From the cell containing the given text, extract its center point as [X, Y] coordinate. 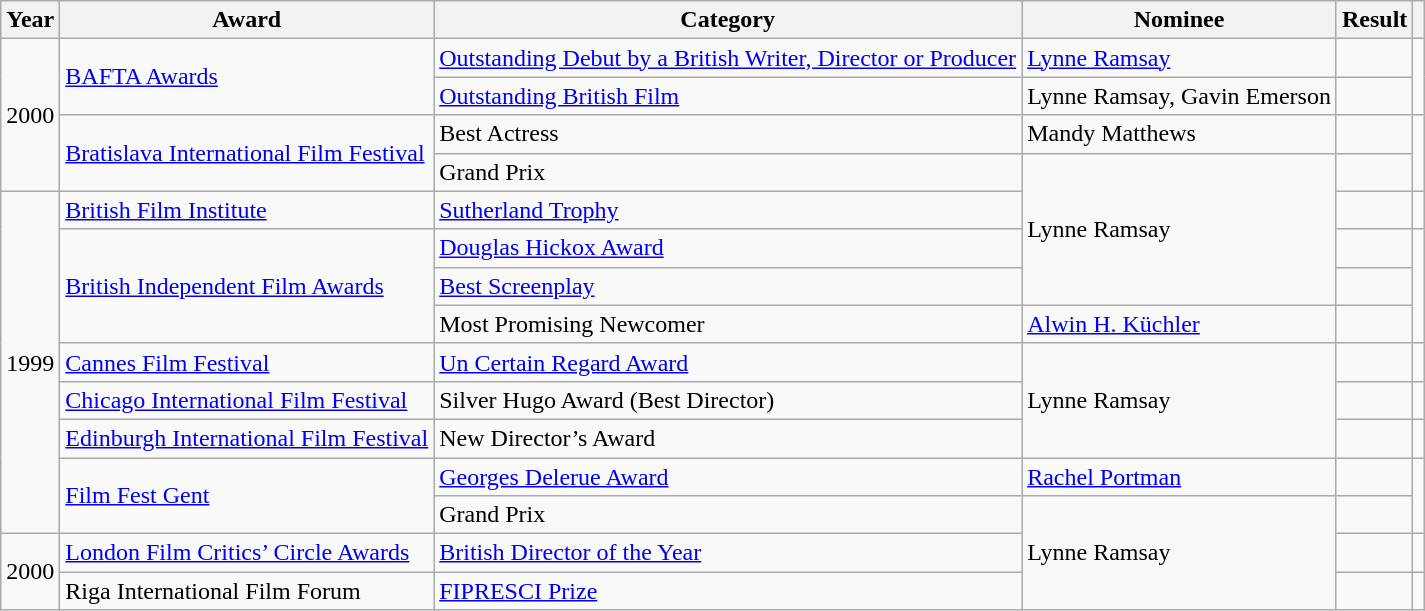
Mandy Matthews [1180, 134]
Edinburgh International Film Festival [247, 438]
Bratislava International Film Festival [247, 153]
Award [247, 20]
1999 [30, 362]
Riga International Film Forum [247, 591]
Silver Hugo Award (Best Director) [728, 400]
Most Promising Newcomer [728, 324]
Year [30, 20]
Alwin H. Küchler [1180, 324]
Lynne Ramsay, Gavin Emerson [1180, 96]
British Film Institute [247, 210]
Best Screenplay [728, 286]
Chicago International Film Festival [247, 400]
Cannes Film Festival [247, 362]
London Film Critics’ Circle Awards [247, 553]
Douglas Hickox Award [728, 248]
Rachel Portman [1180, 477]
FIPRESCI Prize [728, 591]
Outstanding Debut by a British Writer, Director or Producer [728, 58]
British Director of the Year [728, 553]
Best Actress [728, 134]
Film Fest Gent [247, 496]
Category [728, 20]
British Independent Film Awards [247, 286]
Result [1374, 20]
New Director’s Award [728, 438]
Nominee [1180, 20]
BAFTA Awards [247, 77]
Outstanding British Film [728, 96]
Sutherland Trophy [728, 210]
Georges Delerue Award [728, 477]
Un Certain Regard Award [728, 362]
